From the cell containing the given text, extract its center point as (x, y) coordinate. 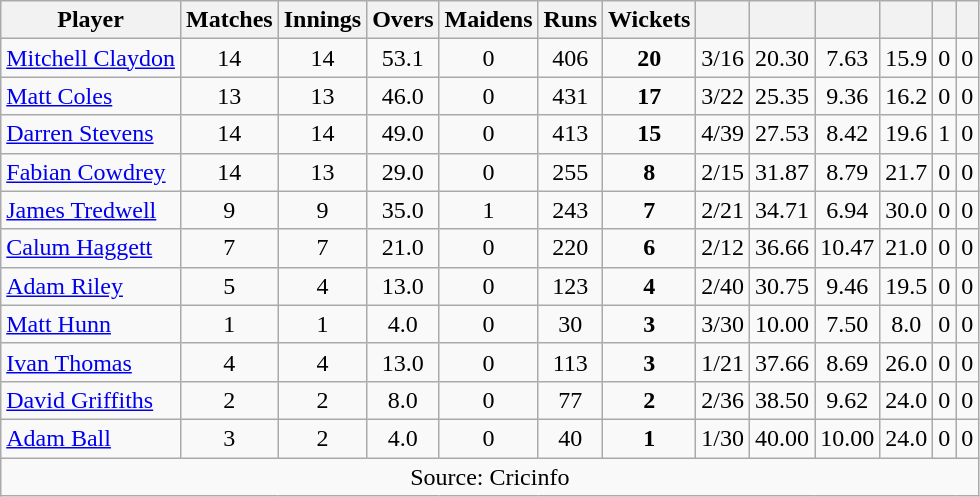
16.2 (906, 96)
20 (650, 58)
2/36 (723, 400)
David Griffiths (91, 400)
Ivan Thomas (91, 362)
30 (570, 324)
Fabian Cowdrey (91, 172)
6.94 (848, 210)
Wickets (650, 20)
243 (570, 210)
3/22 (723, 96)
2/12 (723, 248)
30.0 (906, 210)
7.63 (848, 58)
21.7 (906, 172)
17 (650, 96)
7.50 (848, 324)
40 (570, 438)
36.66 (782, 248)
9.62 (848, 400)
Adam Ball (91, 438)
Matches (229, 20)
James Tredwell (91, 210)
113 (570, 362)
8.69 (848, 362)
19.6 (906, 134)
38.50 (782, 400)
3/16 (723, 58)
Darren Stevens (91, 134)
31.87 (782, 172)
Adam Riley (91, 286)
Overs (403, 20)
1/30 (723, 438)
Player (91, 20)
30.75 (782, 286)
2/21 (723, 210)
15 (650, 134)
220 (570, 248)
Source: Cricinfo (490, 477)
34.71 (782, 210)
413 (570, 134)
Mitchell Claydon (91, 58)
8.42 (848, 134)
8.79 (848, 172)
29.0 (403, 172)
35.0 (403, 210)
123 (570, 286)
Matt Hunn (91, 324)
Runs (570, 20)
Innings (322, 20)
25.35 (782, 96)
46.0 (403, 96)
49.0 (403, 134)
19.5 (906, 286)
Matt Coles (91, 96)
53.1 (403, 58)
26.0 (906, 362)
8 (650, 172)
406 (570, 58)
Maidens (488, 20)
1/21 (723, 362)
3/30 (723, 324)
Calum Haggett (91, 248)
6 (650, 248)
4/39 (723, 134)
77 (570, 400)
9.46 (848, 286)
10.47 (848, 248)
20.30 (782, 58)
431 (570, 96)
2/15 (723, 172)
37.66 (782, 362)
5 (229, 286)
27.53 (782, 134)
255 (570, 172)
40.00 (782, 438)
15.9 (906, 58)
2/40 (723, 286)
9.36 (848, 96)
